Find where the given text appears and provide that cell's center as [x, y] coordinate. 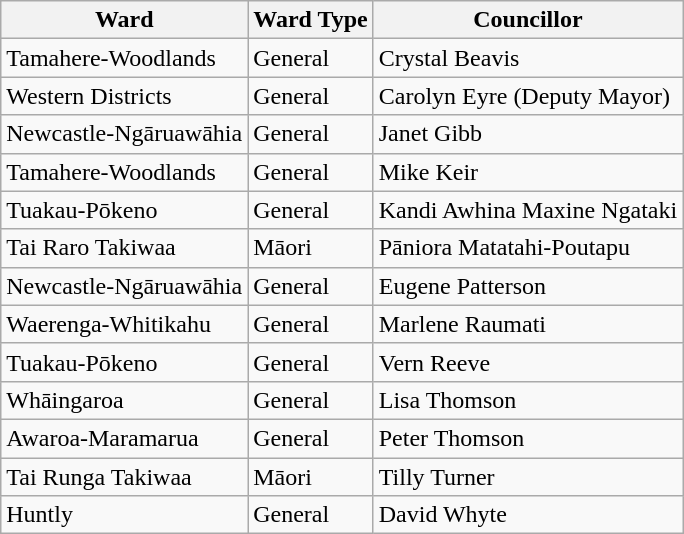
Marlene Raumati [528, 324]
David Whyte [528, 515]
Eugene Patterson [528, 286]
Whāingaroa [124, 400]
Tai Runga Takiwaa [124, 477]
Peter Thomson [528, 438]
Janet Gibb [528, 134]
Ward [124, 20]
Crystal Beavis [528, 58]
Tilly Turner [528, 477]
Western Districts [124, 96]
Huntly [124, 515]
Carolyn Eyre (Deputy Mayor) [528, 96]
Pāniora Matatahi-Poutapu [528, 248]
Waerenga-Whitikahu [124, 324]
Vern Reeve [528, 362]
Mike Keir [528, 172]
Lisa Thomson [528, 400]
Awaroa-Maramarua [124, 438]
Councillor [528, 20]
Ward Type [311, 20]
Tai Raro Takiwaa [124, 248]
Kandi Awhina Maxine Ngataki [528, 210]
